Capture the cell that displays the provided text and extract its (X, Y) central coordinate. 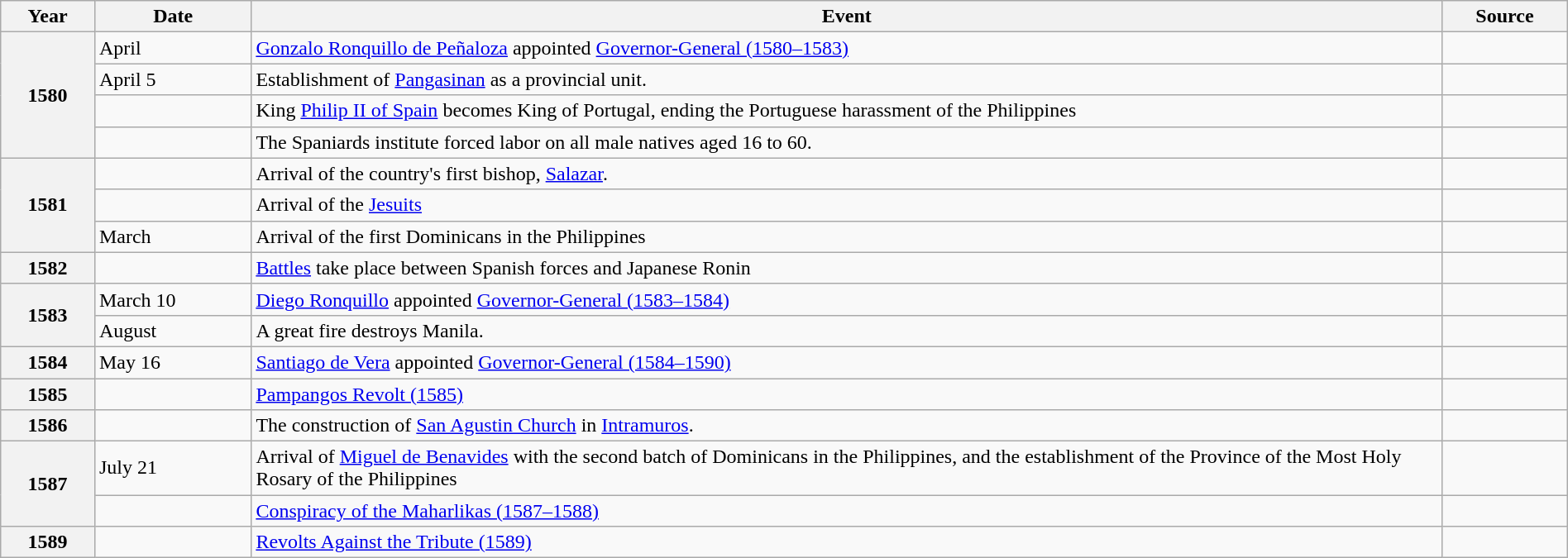
Battles take place between Spanish forces and Japanese Ronin (847, 268)
Arrival of the country's first bishop, Salazar. (847, 174)
March 10 (172, 299)
Source (1505, 17)
Year (48, 17)
The construction of San Agustin Church in Intramuros. (847, 426)
Pampangos Revolt (1585) (847, 394)
Event (847, 17)
1582 (48, 268)
1587 (48, 484)
1585 (48, 394)
1589 (48, 542)
Conspiracy of the Maharlikas (1587–1588) (847, 511)
Santiago de Vera appointed Governor-General (1584–1590) (847, 362)
Arrival of the first Dominicans in the Philippines (847, 236)
Revolts Against the Tribute (1589) (847, 542)
April 5 (172, 79)
April (172, 48)
Date (172, 17)
1584 (48, 362)
1583 (48, 315)
A great fire destroys Manila. (847, 331)
Arrival of the Jesuits (847, 205)
The Spaniards institute forced labor on all male natives aged 16 to 60. (847, 142)
1586 (48, 426)
1580 (48, 95)
Diego Ronquillo appointed Governor-General (1583–1584) (847, 299)
March (172, 236)
August (172, 331)
Establishment of Pangasinan as a provincial unit. (847, 79)
King Philip II of Spain becomes King of Portugal, ending the Portuguese harassment of the Philippines (847, 111)
Gonzalo Ronquillo de Peñaloza appointed Governor-General (1580–1583) (847, 48)
May 16 (172, 362)
1581 (48, 205)
July 21 (172, 468)
